Scan for the cell matching the given text and deliver its [x, y] coordinate at center. 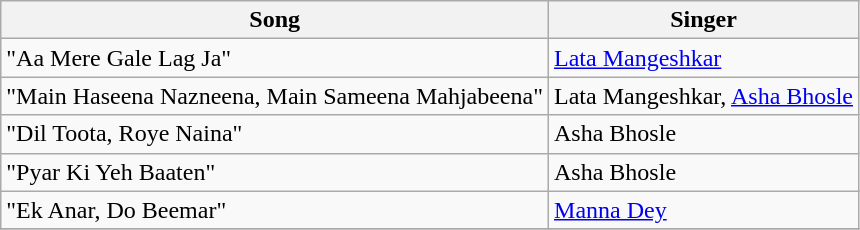
"Pyar Ki Yeh Baaten" [275, 172]
"Dil Toota, Roye Naina" [275, 134]
Manna Dey [704, 210]
Lata Mangeshkar, Asha Bhosle [704, 96]
Singer [704, 20]
"Aa Mere Gale Lag Ja" [275, 58]
Song [275, 20]
"Main Haseena Nazneena, Main Sameena Mahjabeena" [275, 96]
Lata Mangeshkar [704, 58]
"Ek Anar, Do Beemar" [275, 210]
